Pinpoint the cell where the given text exists, returning its [X, Y] midpoint coordinate. 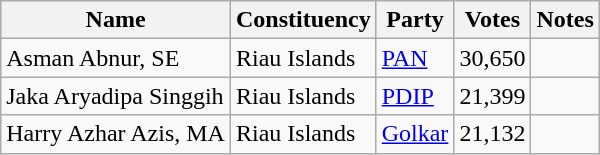
Party [415, 20]
PDIP [415, 96]
30,650 [492, 58]
Notes [565, 20]
Votes [492, 20]
21,399 [492, 96]
Harry Azhar Azis, MA [116, 134]
Golkar [415, 134]
Constituency [303, 20]
21,132 [492, 134]
Name [116, 20]
Asman Abnur, SE [116, 58]
PAN [415, 58]
Jaka Aryadipa Singgih [116, 96]
